From the cell containing the given text, extract its center point as [x, y] coordinate. 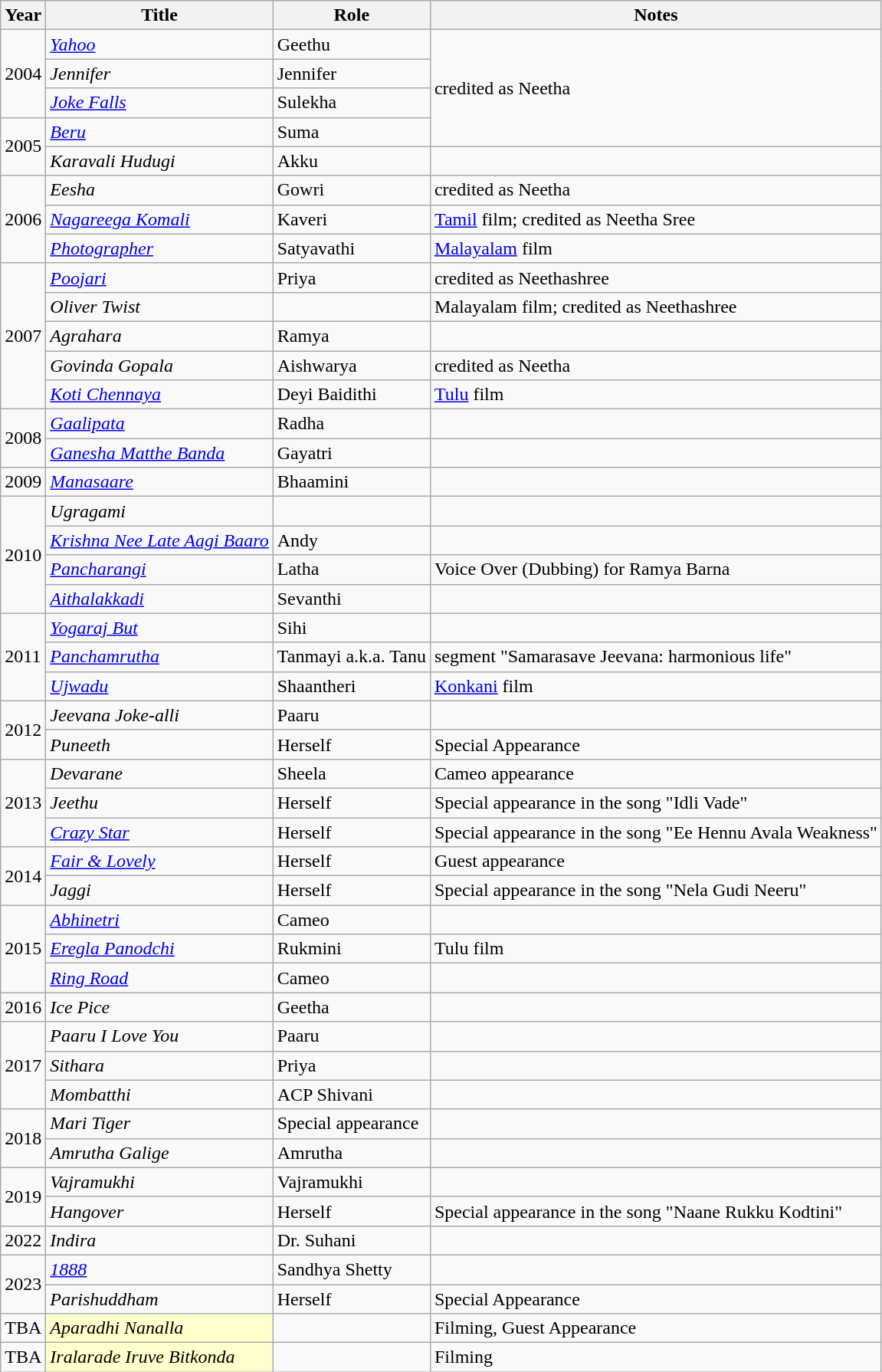
Aishwarya [351, 366]
Rukmini [351, 949]
Jaggi [159, 891]
Cameo appearance [656, 773]
2011 [23, 657]
Shaantheri [351, 686]
1888 [159, 1269]
Crazy Star [159, 832]
Fair & Lovely [159, 862]
Radha [351, 424]
Oliver Twist [159, 307]
Devarane [159, 773]
Latha [351, 569]
Tanmayi a.k.a. Tanu [351, 657]
Ice Pice [159, 1007]
credited as Neethashree [656, 277]
Abhinetri [159, 920]
2010 [23, 555]
Govinda Gopala [159, 366]
Tamil film; credited as Neetha Sree [656, 219]
Indira [159, 1240]
segment "Samarasave Jeevana: harmonious life" [656, 657]
Kaveri [351, 219]
Suma [351, 132]
2006 [23, 219]
Ramya [351, 336]
Puneeth [159, 744]
2004 [23, 74]
Mombatthi [159, 1095]
Eesha [159, 190]
2005 [23, 146]
Andy [351, 540]
Special appearance in the song "Naane Rukku Kodtini" [656, 1211]
Yogaraj But [159, 628]
Ganesha Matthe Banda [159, 453]
Amrutha [351, 1153]
2018 [23, 1138]
Eregla Panodchi [159, 949]
Special appearance [351, 1124]
2017 [23, 1065]
Konkani film [656, 686]
Guest appearance [656, 862]
Koti Chennaya [159, 395]
Yahoo [159, 44]
2009 [23, 482]
Year [23, 15]
2013 [23, 803]
Special appearance in the song "Nela Gudi Neeru" [656, 891]
2008 [23, 438]
Amrutha Galige [159, 1153]
Title [159, 15]
2019 [23, 1196]
Hangover [159, 1211]
Sithara [159, 1065]
Mari Tiger [159, 1124]
Ring Road [159, 978]
Sevanthi [351, 599]
Aithalakkadi [159, 599]
Filming, Guest Appearance [656, 1328]
Sihi [351, 628]
2023 [23, 1284]
Malayalam film [656, 248]
Akku [351, 161]
Aparadhi Nanalla [159, 1328]
Sandhya Shetty [351, 1269]
Jeevana Joke-alli [159, 715]
Manasaare [159, 482]
Sheela [351, 773]
Satyavathi [351, 248]
Special appearance in the song "Ee Hennu Avala Weakness" [656, 832]
Filming [656, 1357]
Photographer [159, 248]
Sulekha [351, 103]
Malayalam film; credited as Neethashree [656, 307]
Geethu [351, 44]
ACP Shivani [351, 1095]
2022 [23, 1240]
Paaru I Love You [159, 1036]
Jeethu [159, 803]
Joke Falls [159, 103]
2012 [23, 730]
2014 [23, 876]
2016 [23, 1007]
Agrahara [159, 336]
Ugragami [159, 511]
Gaalipata [159, 424]
Deyi Baidithi [351, 395]
Bhaamini [351, 482]
Dr. Suhani [351, 1240]
Krishna Nee Late Aagi Baaro [159, 540]
Ujwadu [159, 686]
Geetha [351, 1007]
Notes [656, 15]
Nagareega Komali [159, 219]
Pancharangi [159, 569]
Panchamrutha [159, 657]
Beru [159, 132]
Gowri [351, 190]
Karavali Hudugi [159, 161]
Iralarade Iruve Bitkonda [159, 1357]
Role [351, 15]
2007 [23, 336]
2015 [23, 949]
Special appearance in the song "Idli Vade" [656, 803]
Poojari [159, 277]
Gayatri [351, 453]
Parishuddham [159, 1299]
Voice Over (Dubbing) for Ramya Barna [656, 569]
